Provide the (x, y) coordinate of the cell's center where the given text is located.  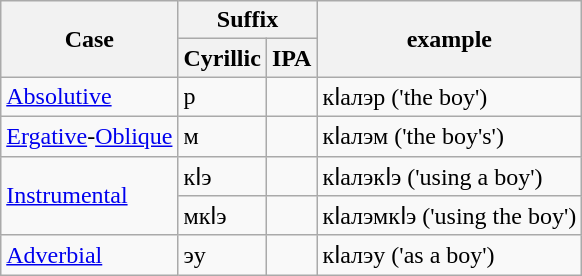
Case (90, 39)
кӏалэу ('as a boy') (450, 255)
кӏалэм ('the boy's') (450, 136)
р (222, 97)
Cyrillic (222, 58)
мкӏэ (222, 216)
кӏалэр ('the boy') (450, 97)
кӏэ (222, 176)
Ergative-Oblique (90, 136)
IPA (292, 58)
м (222, 136)
Instrumental (90, 196)
эу (222, 255)
Adverbial (90, 255)
Suffix (248, 20)
кӏалэмкӏэ ('using the boy') (450, 216)
example (450, 39)
кӏалэкӏэ ('using a boy') (450, 176)
Absolutive (90, 97)
